Extract the [X, Y] coordinate from the center of the cell holding the provided text.  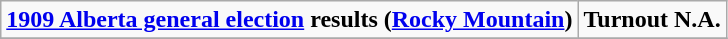
Turnout N.A. [652, 20]
1909 Alberta general election results (Rocky Mountain) [290, 20]
